Return (x, y) of the center of cell containing provided text 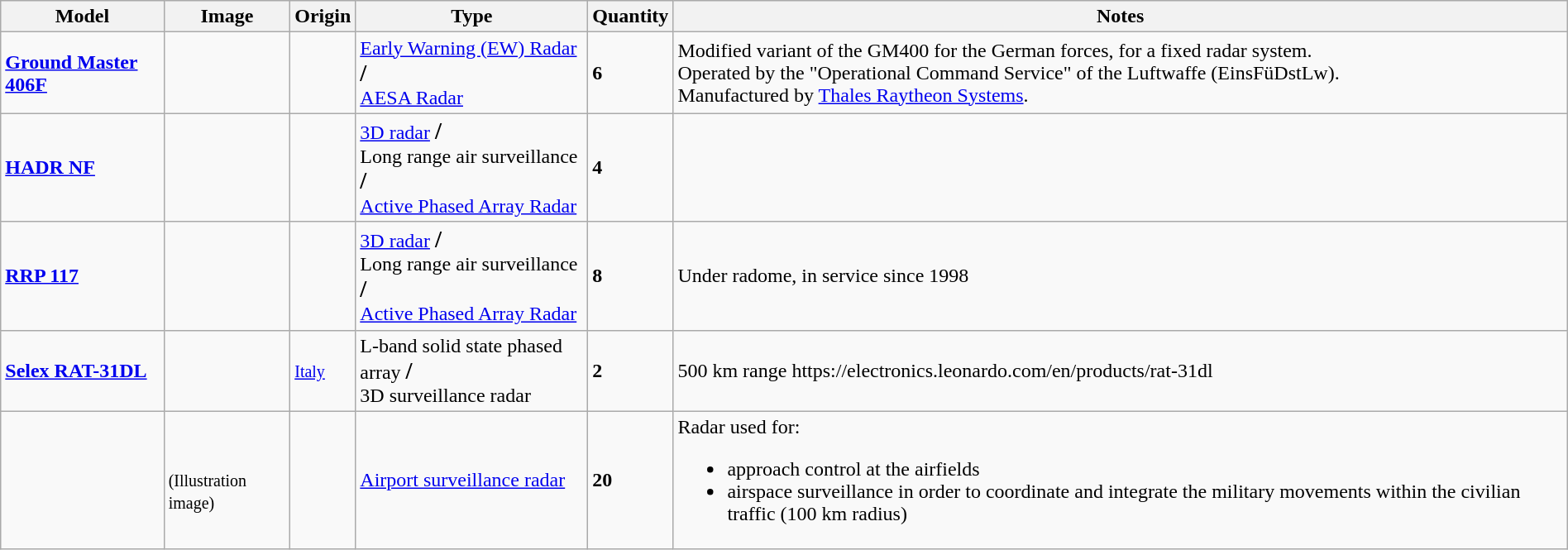
Notes (1120, 17)
Italy (323, 371)
Model (83, 17)
L-band solid state phased array /3D surveillance radar (471, 371)
Airport surveillance radar (471, 480)
Ground Master 406F (83, 73)
Selex RAT-31DL (83, 371)
Early Warning (EW) Radar /AESA Radar (471, 73)
500 km range https://electronics.leonardo.com/en/products/rat-31dl (1120, 371)
Type (471, 17)
(Illustration image) (227, 480)
6 (630, 73)
Image (227, 17)
2 (630, 371)
RRP 117 (83, 276)
Under radome, in service since 1998 (1120, 276)
HADR NF (83, 167)
Quantity (630, 17)
8 (630, 276)
4 (630, 167)
20 (630, 480)
Origin (323, 17)
